Find where the given text appears and provide that cell's center as [X, Y] coordinate. 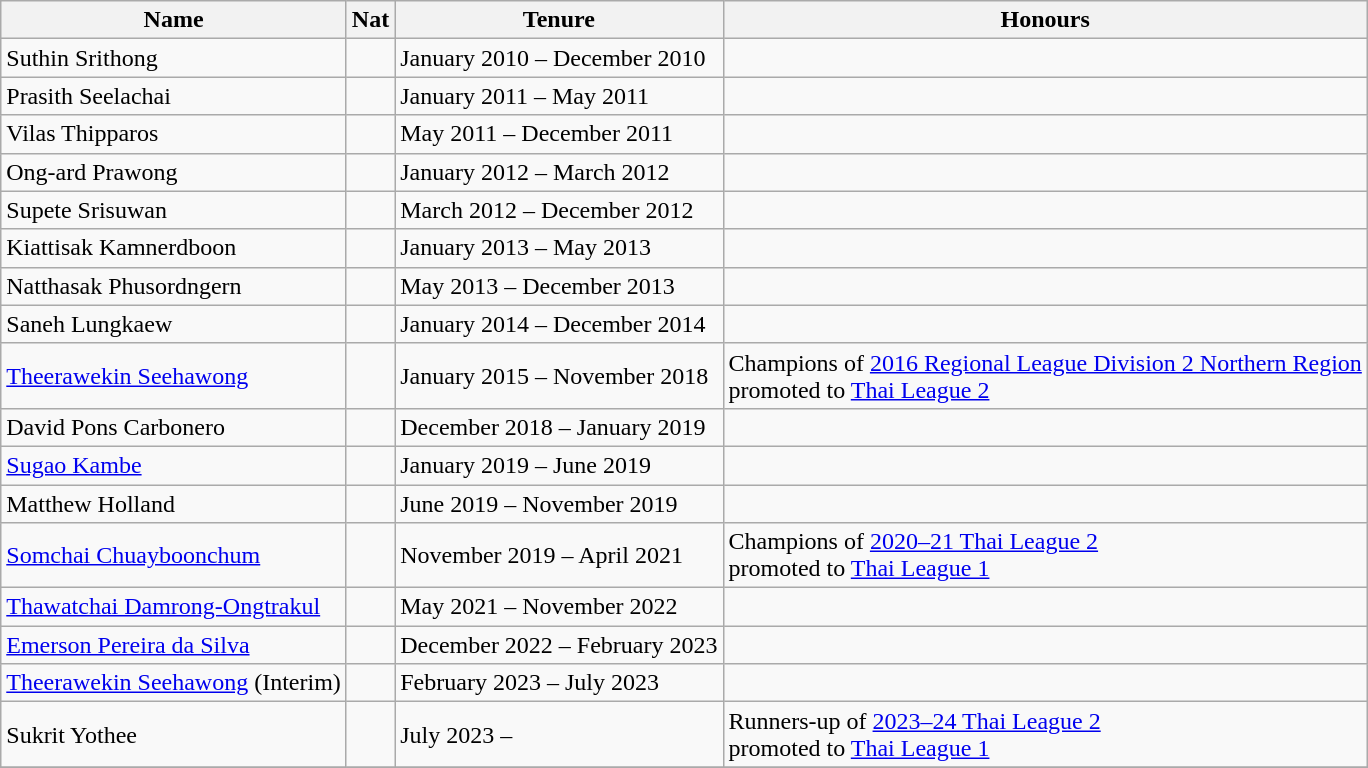
Honours [1045, 20]
Name [174, 20]
January 2019 – June 2019 [559, 465]
March 2012 – December 2012 [559, 210]
January 2015 – November 2018 [559, 376]
Natthasak Phusordngern [174, 286]
January 2014 – December 2014 [559, 324]
January 2012 – March 2012 [559, 172]
Champions of 2016 Regional League Division 2 Northern Regionpromoted to Thai League 2 [1045, 376]
Sukrit Yothee [174, 734]
Nat [370, 20]
Kiattisak Kamnerdboon [174, 248]
December 2022 – February 2023 [559, 645]
May 2021 – November 2022 [559, 607]
Sugao Kambe [174, 465]
Vilas Thipparos [174, 134]
Ong-ard Prawong [174, 172]
January 2011 – May 2011 [559, 96]
Suthin Srithong [174, 58]
Somchai Chuayboonchum [174, 556]
June 2019 – November 2019 [559, 503]
Theerawekin Seehawong [174, 376]
Matthew Holland [174, 503]
David Pons Carbonero [174, 427]
Emerson Pereira da Silva [174, 645]
May 2013 – December 2013 [559, 286]
Supete Srisuwan [174, 210]
December 2018 – January 2019 [559, 427]
January 2013 – May 2013 [559, 248]
November 2019 – April 2021 [559, 556]
Champions of 2020–21 Thai League 2promoted to Thai League 1 [1045, 556]
Thawatchai Damrong-Ongtrakul [174, 607]
Theerawekin Seehawong (Interim) [174, 683]
July 2023 – [559, 734]
February 2023 – July 2023 [559, 683]
Saneh Lungkaew [174, 324]
January 2010 – December 2010 [559, 58]
Runners-up of 2023–24 Thai League 2promoted to Thai League 1 [1045, 734]
Tenure [559, 20]
May 2011 – December 2011 [559, 134]
Prasith Seelachai [174, 96]
